Output the (x, y) coordinate of the center of the cell containing the given text.  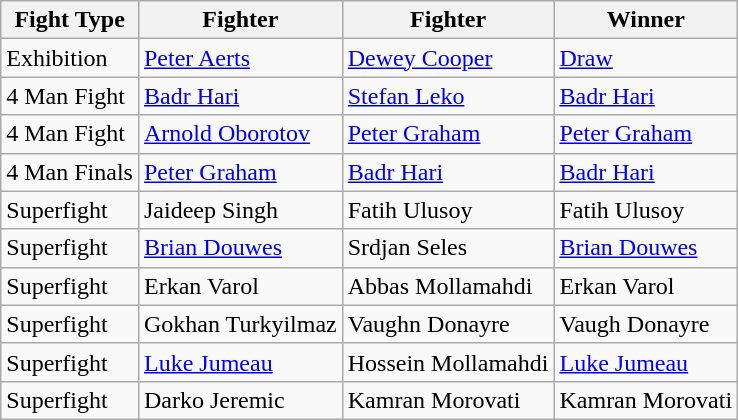
Draw (646, 58)
Abbas Mollamahdi (448, 286)
Srdjan Seles (448, 248)
Darko Jeremic (240, 400)
Fight Type (70, 20)
Vaugh Donayre (646, 324)
Winner (646, 20)
Hossein Mollamahdi (448, 362)
Exhibition (70, 58)
Arnold Oborotov (240, 134)
Dewey Cooper (448, 58)
Jaideep Singh (240, 210)
Gokhan Turkyilmaz (240, 324)
Stefan Leko (448, 96)
4 Man Finals (70, 172)
Peter Aerts (240, 58)
Vaughn Donayre (448, 324)
